Extract the [X, Y] coordinate from the center of the cell holding the provided text.  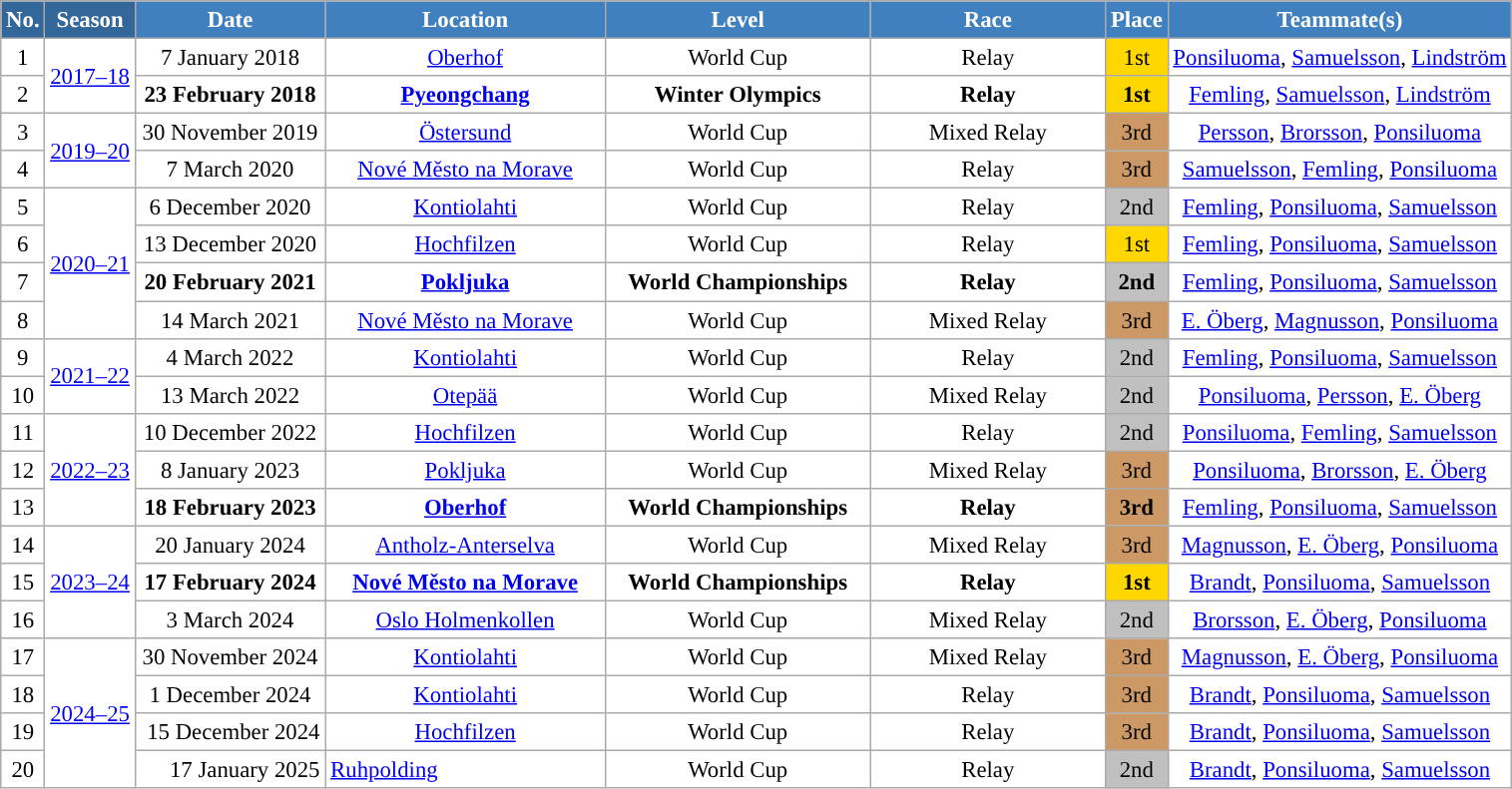
8 January 2023 [230, 470]
15 December 2024 [230, 732]
No. [23, 20]
4 March 2022 [230, 357]
17 [23, 657]
Ruhpolding [465, 770]
Ponsiluoma, Samuelsson, Lindström [1339, 58]
Teammate(s) [1339, 20]
20 January 2024 [230, 545]
2021–22 [90, 375]
Femling, Samuelsson, Lindström [1339, 95]
18 February 2023 [230, 508]
6 [23, 244]
2019–20 [90, 152]
7 January 2018 [230, 58]
10 [23, 395]
12 [23, 470]
2 [23, 95]
Place [1137, 20]
E. Öberg, Magnusson, Ponsiluoma [1339, 320]
Season [90, 20]
13 December 2020 [230, 244]
20 [23, 770]
3 [23, 133]
6 December 2020 [230, 207]
Oslo Holmenkollen [465, 619]
14 March 2021 [230, 320]
2022–23 [90, 469]
Level [738, 20]
Östersund [465, 133]
Location [465, 20]
Race [988, 20]
Winter Olympics [738, 95]
Ponsiluoma, Femling, Samuelsson [1339, 432]
13 March 2022 [230, 395]
Persson, Brorsson, Ponsiluoma [1339, 133]
14 [23, 545]
2024–25 [90, 713]
Brorsson, E. Öberg, Ponsiluoma [1339, 619]
17 January 2025 [230, 770]
30 November 2019 [230, 133]
13 [23, 508]
1 December 2024 [230, 695]
10 December 2022 [230, 432]
Ponsiluoma, Brorsson, E. Öberg [1339, 470]
7 March 2020 [230, 170]
Samuelsson, Femling, Ponsiluoma [1339, 170]
19 [23, 732]
Pyeongchang [465, 95]
Otepää [465, 395]
2023–24 [90, 583]
16 [23, 619]
30 November 2024 [230, 657]
1 [23, 58]
11 [23, 432]
Date [230, 20]
3 March 2024 [230, 619]
2020–21 [90, 263]
5 [23, 207]
8 [23, 320]
Antholz-Anterselva [465, 545]
23 February 2018 [230, 95]
18 [23, 695]
20 February 2021 [230, 282]
2017–18 [90, 76]
Ponsiluoma, Persson, E. Öberg [1339, 395]
4 [23, 170]
17 February 2024 [230, 583]
9 [23, 357]
15 [23, 583]
7 [23, 282]
